Pinpoint the cell where the given text exists, returning its (x, y) midpoint coordinate. 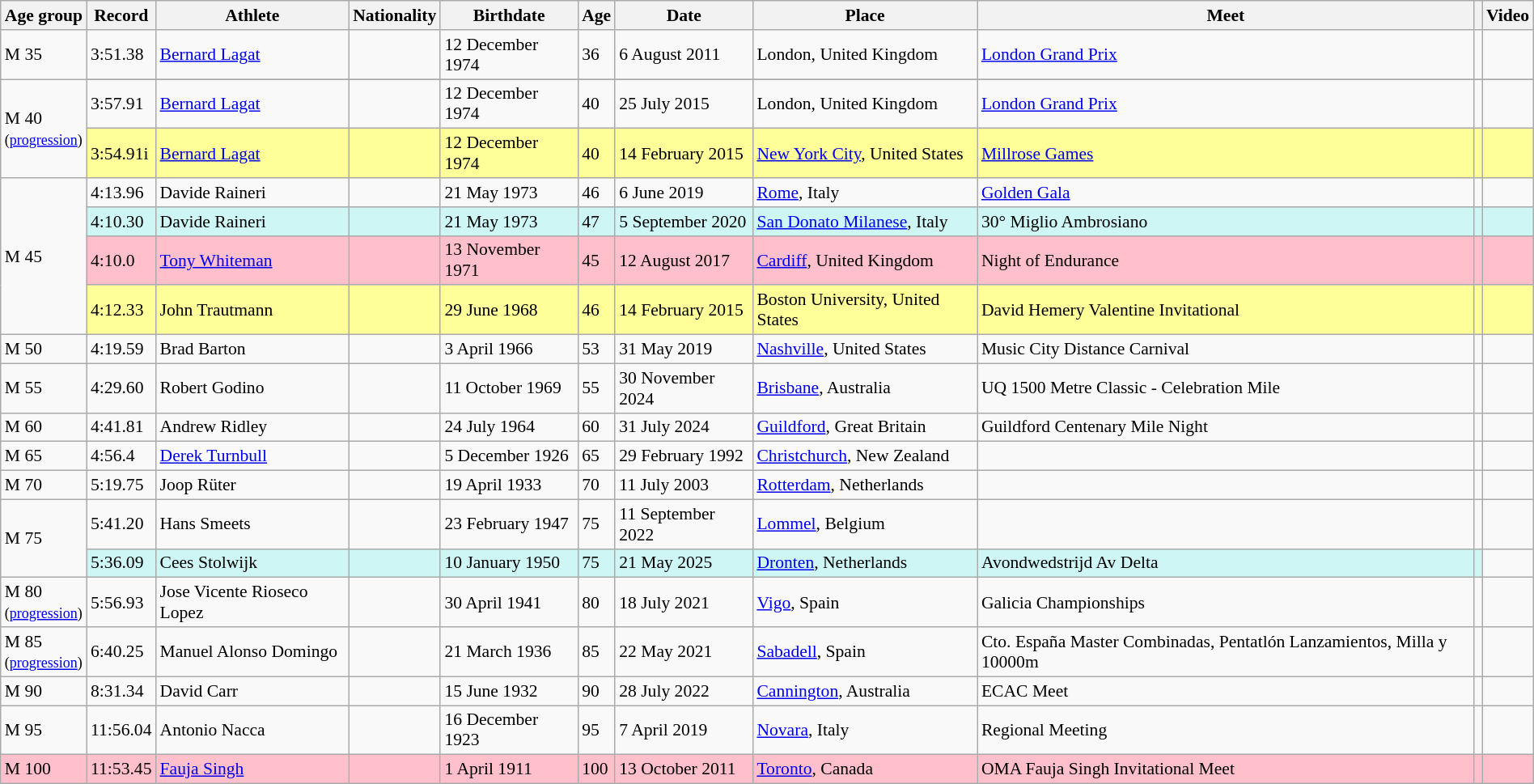
Derek Turnbull (252, 456)
85 (596, 652)
30 November 2024 (684, 388)
55 (596, 388)
Meet (1226, 15)
5:41.20 (121, 524)
M 80 (progression) (44, 602)
5:19.75 (121, 485)
11:56.04 (121, 730)
15 June 1932 (509, 691)
11 October 1969 (509, 388)
Rome, Italy (864, 193)
Cardiff, United Kingdom (864, 261)
36 (596, 55)
New York City, United States (864, 154)
1 April 1911 (509, 769)
31 July 2024 (684, 427)
Fauja Singh (252, 769)
M 50 (44, 350)
M 65 (44, 456)
4:41.81 (121, 427)
Toronto, Canada (864, 769)
Age group (44, 15)
Birthdate (509, 15)
Dronten, Netherlands (864, 563)
29 June 1968 (509, 311)
28 July 2022 (684, 691)
Video (1508, 15)
4:19.59 (121, 350)
45 (596, 261)
47 (596, 222)
Robert Godino (252, 388)
M 95 (44, 730)
Brad Barton (252, 350)
21 March 1936 (509, 652)
M 55 (44, 388)
3:51.38 (121, 55)
M 90 (44, 691)
M 35 (44, 55)
UQ 1500 Metre Classic - Celebration Mile (1226, 388)
5 September 2020 (684, 222)
12 August 2017 (684, 261)
Christchurch, New Zealand (864, 456)
Athlete (252, 15)
Galicia Championships (1226, 602)
4:56.4 (121, 456)
Cto. España Master Combinadas, Pentatlón Lanzamientos, Milla y 10000m (1226, 652)
3 April 1966 (509, 350)
90 (596, 691)
San Donato Milanese, Italy (864, 222)
13 November 1971 (509, 261)
Nationality (395, 15)
Novara, Italy (864, 730)
David Carr (252, 691)
19 April 1933 (509, 485)
Regional Meeting (1226, 730)
Joop Rüter (252, 485)
30° Miglio Ambrosiano (1226, 222)
3:54.91i (121, 154)
Night of Endurance (1226, 261)
70 (596, 485)
5:36.09 (121, 563)
5 December 1926 (509, 456)
Guildford Centenary Mile Night (1226, 427)
60 (596, 427)
6 August 2011 (684, 55)
Date (684, 15)
Record (121, 15)
10 January 1950 (509, 563)
18 July 2021 (684, 602)
6 June 2019 (684, 193)
Guildford, Great Britain (864, 427)
Rotterdam, Netherlands (864, 485)
21 May 2025 (684, 563)
24 July 1964 (509, 427)
11 July 2003 (684, 485)
M 75 (44, 539)
95 (596, 730)
Age (596, 15)
Brisbane, Australia (864, 388)
5:56.93 (121, 602)
80 (596, 602)
23 February 1947 (509, 524)
7 April 2019 (684, 730)
Boston University, United States (864, 311)
Avondwedstrijd Av Delta (1226, 563)
Cees Stolwijk (252, 563)
Andrew Ridley (252, 427)
John Trautmann (252, 311)
13 October 2011 (684, 769)
4:12.33 (121, 311)
Vigo, Spain (864, 602)
16 December 1923 (509, 730)
M 85 (progression) (44, 652)
Place (864, 15)
David Hemery Valentine Invitational (1226, 311)
31 May 2019 (684, 350)
Cannington, Australia (864, 691)
M 60 (44, 427)
11:53.45 (121, 769)
Sabadell, Spain (864, 652)
Nashville, United States (864, 350)
Manuel Alonso Domingo (252, 652)
6:40.25 (121, 652)
Music City Distance Carnival (1226, 350)
53 (596, 350)
30 April 1941 (509, 602)
4:10.30 (121, 222)
65 (596, 456)
M 45 (44, 256)
M 100 (44, 769)
Jose Vicente Rioseco Lopez (252, 602)
ECAC Meet (1226, 691)
29 February 1992 (684, 456)
4:10.0 (121, 261)
OMA Fauja Singh Invitational Meet (1226, 769)
8:31.34 (121, 691)
100 (596, 769)
Golden Gala (1226, 193)
4:13.96 (121, 193)
4:29.60 (121, 388)
Antonio Nacca (252, 730)
Tony Whiteman (252, 261)
Hans Smeets (252, 524)
11 September 2022 (684, 524)
Lommel, Belgium (864, 524)
M 70 (44, 485)
3:57.91 (121, 104)
25 July 2015 (684, 104)
M 40 (progression) (44, 129)
22 May 2021 (684, 652)
Millrose Games (1226, 154)
